Return the (x, y) coordinate for the center point of the cell that contains the specified text.  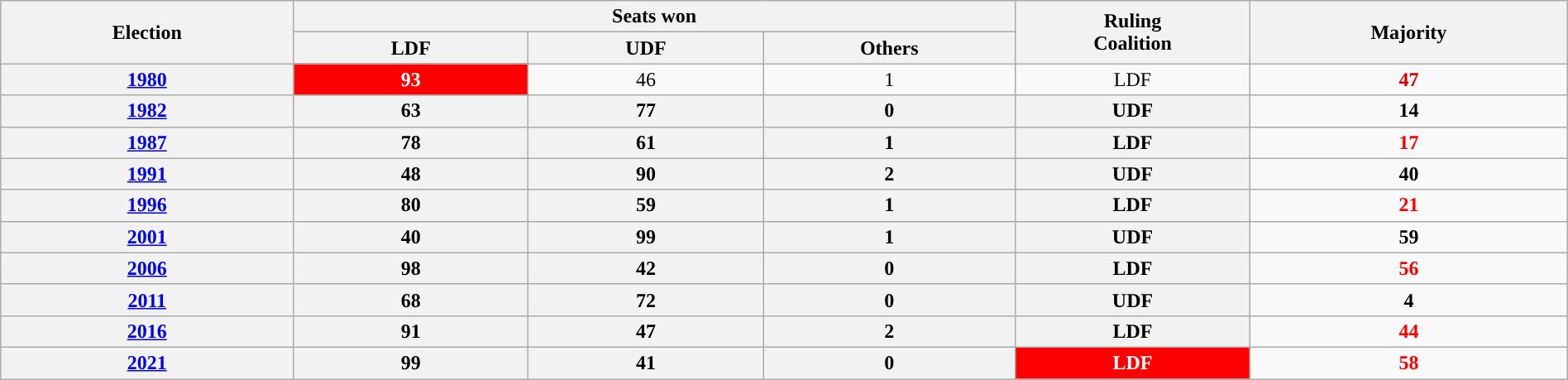
44 (1409, 331)
1987 (147, 142)
Others (889, 48)
1982 (147, 111)
41 (646, 363)
2021 (147, 363)
2011 (147, 300)
Majority (1409, 32)
2016 (147, 331)
78 (411, 142)
72 (646, 300)
98 (411, 268)
RulingCoalition (1132, 32)
2006 (147, 268)
1980 (147, 79)
91 (411, 331)
80 (411, 205)
68 (411, 300)
93 (411, 79)
77 (646, 111)
2001 (147, 237)
42 (646, 268)
1996 (147, 205)
90 (646, 174)
63 (411, 111)
Seats won (655, 17)
46 (646, 79)
1991 (147, 174)
Election (147, 32)
61 (646, 142)
4 (1409, 300)
14 (1409, 111)
17 (1409, 142)
21 (1409, 205)
56 (1409, 268)
58 (1409, 363)
48 (411, 174)
